Capture the cell that displays the provided text and extract its [X, Y] central coordinate. 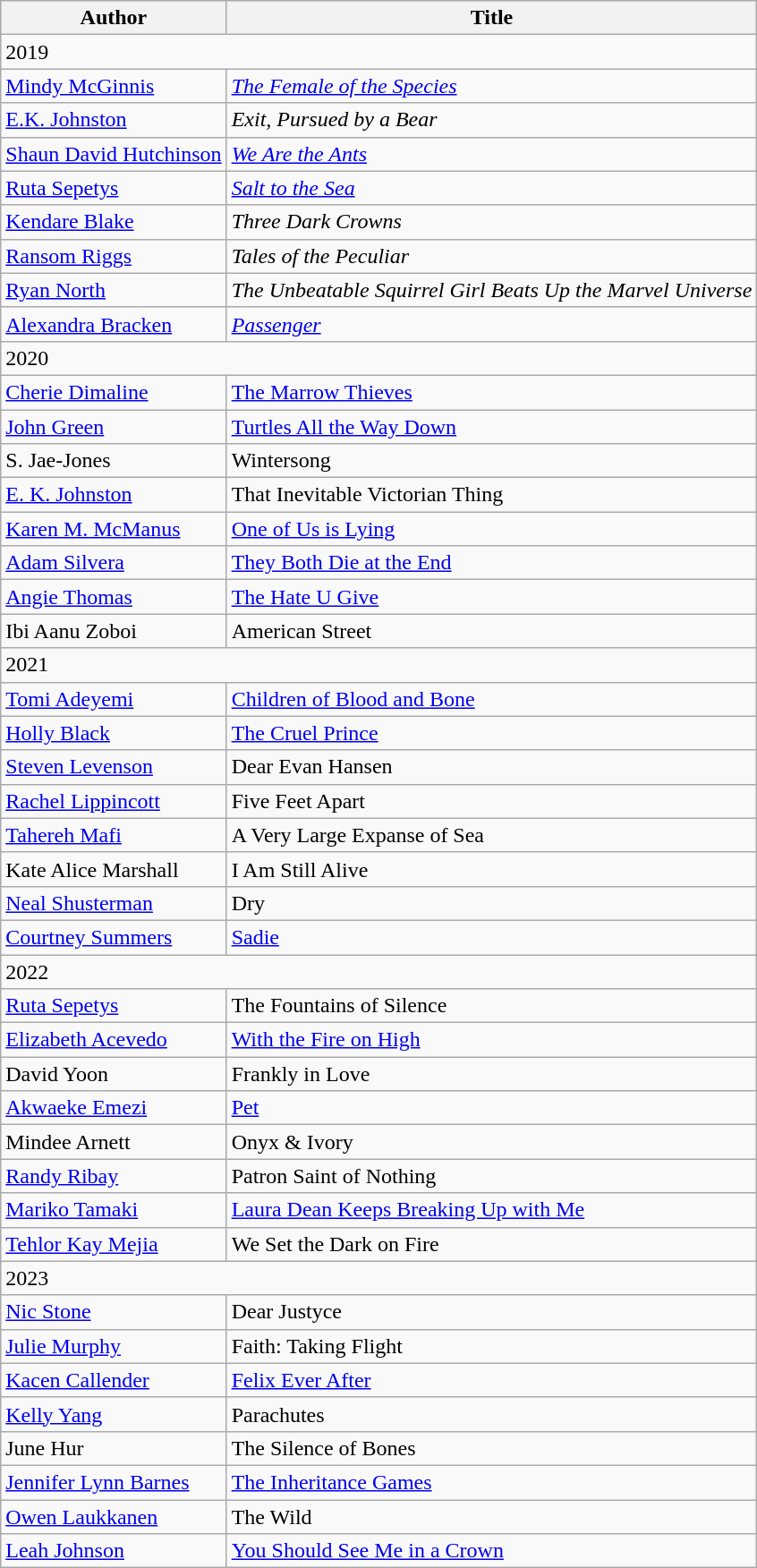
Ransom Riggs [114, 256]
Wintersong [492, 461]
Neal Shusterman [114, 903]
Holly Black [114, 733]
Akwaeke Emezi [114, 1108]
They Both Die at the End [492, 563]
Owen Laukkanen [114, 1517]
The Silence of Bones [492, 1448]
Karen M. McManus [114, 529]
Salt to the Sea [492, 188]
Kendare Blake [114, 222]
The Marrow Thieves [492, 392]
Dry [492, 903]
The Inheritance Games [492, 1482]
Cherie Dimaline [114, 392]
Elizabeth Acevedo [114, 1040]
We Set the Dark on Fire [492, 1244]
Tehlor Kay Mejia [114, 1244]
Author [114, 18]
Laura Dean Keeps Breaking Up with Me [492, 1210]
Dear Evan Hansen [492, 767]
2021 [379, 665]
Sadie [492, 937]
Mindee Arnett [114, 1142]
I Am Still Alive [492, 869]
Mindy McGinnis [114, 86]
Three Dark Crowns [492, 222]
Mariko Tamaki [114, 1210]
Turtles All the Way Down [492, 427]
Randy Ribay [114, 1176]
Title [492, 18]
Alexandra Bracken [114, 324]
Parachutes [492, 1414]
Courtney Summers [114, 937]
Children of Blood and Bone [492, 699]
The Hate U Give [492, 597]
2022 [379, 971]
Five Feet Apart [492, 801]
Steven Levenson [114, 767]
The Cruel Prince [492, 733]
Leah Johnson [114, 1551]
David Yoon [114, 1074]
With the Fire on High [492, 1040]
Tomi Adeyemi [114, 699]
Jennifer Lynn Barnes [114, 1482]
Nic Stone [114, 1312]
Angie Thomas [114, 597]
E.K. Johnston [114, 120]
Kelly Yang [114, 1414]
2023 [379, 1278]
Shaun David Hutchinson [114, 154]
Frankly in Love [492, 1074]
Onyx & Ivory [492, 1142]
Kacen Callender [114, 1380]
Passenger [492, 324]
John Green [114, 427]
Exit, Pursued by a Bear [492, 120]
Adam Silvera [114, 563]
Rachel Lippincott [114, 801]
The Fountains of Silence [492, 1006]
That Inevitable Victorian Thing [492, 495]
Felix Ever After [492, 1380]
The Wild [492, 1517]
American Street [492, 631]
Tales of the Peculiar [492, 256]
The Female of the Species [492, 86]
S. Jae-Jones [114, 461]
2019 [379, 52]
We Are the Ants [492, 154]
Kate Alice Marshall [114, 869]
E. K. Johnston [114, 495]
June Hur [114, 1448]
One of Us is Lying [492, 529]
The Unbeatable Squirrel Girl Beats Up the Marvel Universe [492, 290]
You Should See Me in a Crown [492, 1551]
Patron Saint of Nothing [492, 1176]
Dear Justyce [492, 1312]
Ryan North [114, 290]
Pet [492, 1108]
Tahereh Mafi [114, 835]
A Very Large Expanse of Sea [492, 835]
Faith: Taking Flight [492, 1346]
Julie Murphy [114, 1346]
2020 [379, 358]
Ibi Aanu Zoboi [114, 631]
